From the cell containing the given text, extract its center point as (X, Y) coordinate. 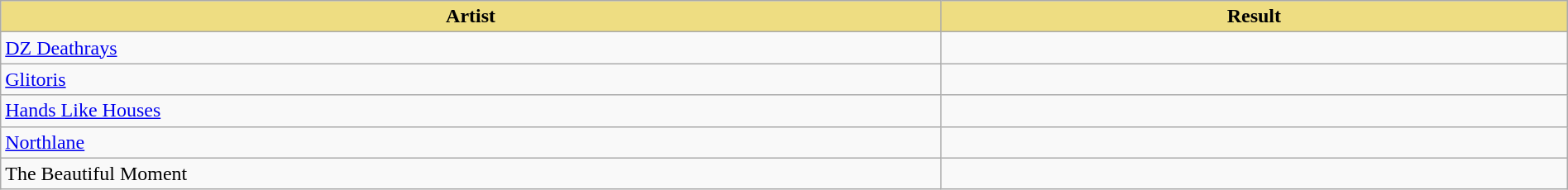
Northlane (471, 142)
The Beautiful Moment (471, 173)
Hands Like Houses (471, 111)
Result (1254, 17)
Glitoris (471, 79)
Artist (471, 17)
DZ Deathrays (471, 48)
